Provide the [x, y] coordinate of the cell's center where the given text is located.  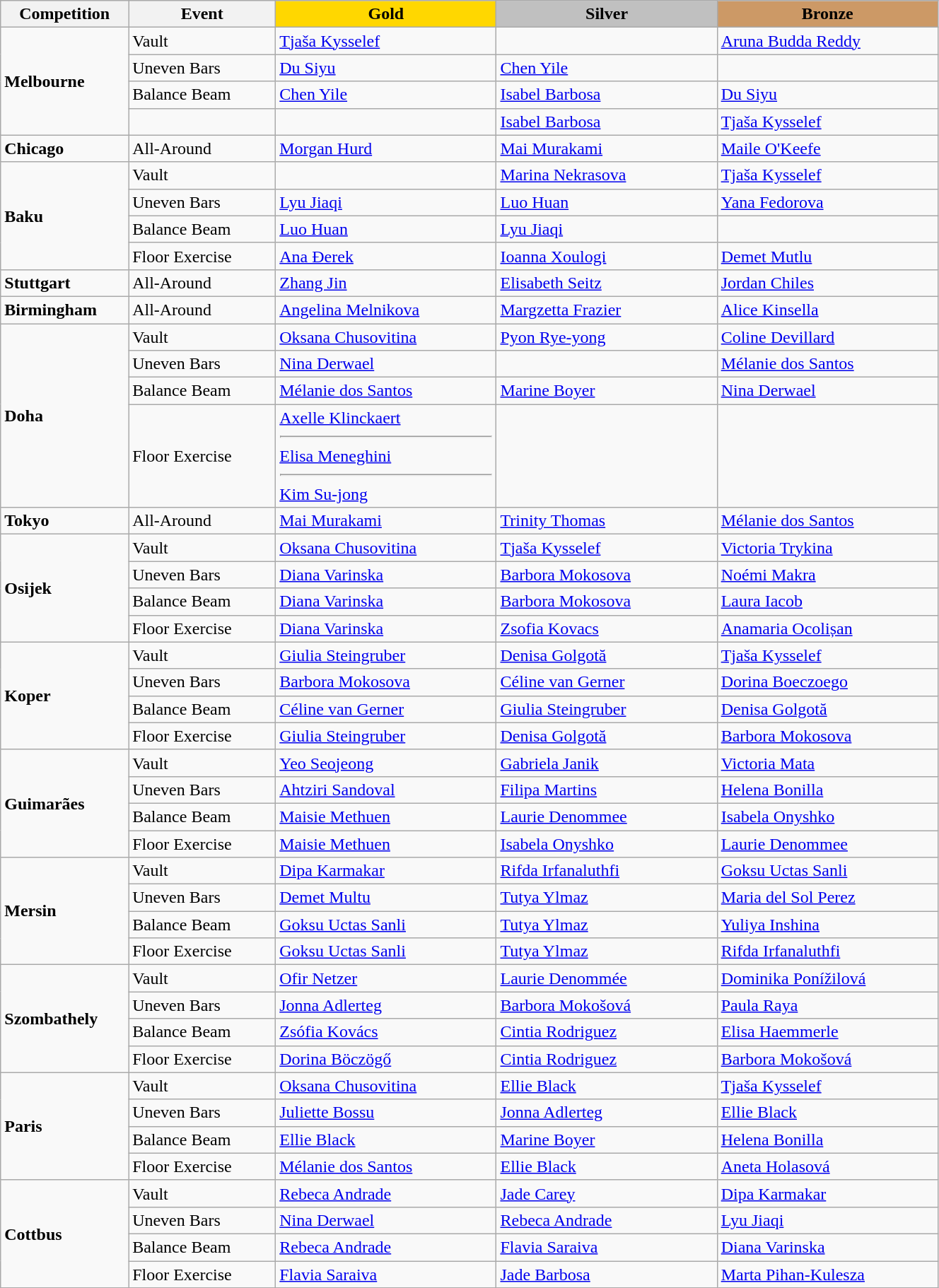
Margzetta Frazier [607, 310]
Osijek [65, 588]
Guimarães [65, 803]
Marina Nekrasova [607, 175]
Pyon Rye-yong [607, 337]
Yeo Seojeong [386, 763]
Alice Kinsella [827, 310]
Ofir Netzer [386, 978]
Coline Devillard [827, 337]
Stuttgart [65, 283]
Dorina Böczögő [386, 1059]
Baku [65, 216]
Juliette Bossu [386, 1113]
Demet Mutlu [827, 256]
Dorina Boeczoego [827, 682]
Maile O'Keefe [827, 148]
Tokyo [65, 521]
Bronze [827, 14]
Morgan Hurd [386, 148]
Ioanna Xoulogi [607, 256]
Angelina Melnikova [386, 310]
Szombathely [65, 1019]
Yuliya Inshina [827, 925]
Competition [65, 14]
Noémi Makra [827, 575]
Jordan Chiles [827, 283]
Event [202, 14]
Zhang Jin [386, 283]
Anamaria Ocolișan [827, 628]
Zsofia Kovacs [607, 628]
Koper [65, 696]
Gabriela Janik [607, 763]
Maria del Sol Perez [827, 898]
Trinity Thomas [607, 521]
Ana Đerek [386, 256]
Dominika Ponížilová [827, 978]
Victoria Trykina [827, 548]
Filipa Martins [607, 790]
Paula Raya [827, 1005]
Laura Iacob [827, 602]
Chicago [65, 148]
Victoria Mata [827, 763]
Elisabeth Seitz [607, 283]
Paris [65, 1126]
Aneta Holasová [827, 1166]
Laurie Denommée [607, 978]
Jade Barbosa [607, 1275]
Gold [386, 14]
Elisa Haemmerle [827, 1032]
Mersin [65, 911]
Cottbus [65, 1234]
Doha [65, 416]
Zsófia Kovács [386, 1032]
Birmingham [65, 310]
Jade Carey [607, 1193]
Silver [607, 14]
Ahtziri Sandoval [386, 790]
Axelle Klinckaert Elisa Meneghini Kim Su-jong [386, 456]
Aruna Budda Reddy [827, 41]
Demet Multu [386, 898]
Melbourne [65, 81]
Yana Fedorova [827, 202]
Marta Pihan-Kulesza [827, 1275]
